Detect which cell encompasses the target text, then output its (x, y) center coordinate. 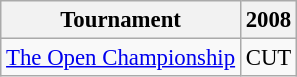
Tournament (121, 20)
CUT (268, 58)
2008 (268, 20)
The Open Championship (121, 58)
